Identify which cell holds the provided text, then report its [X, Y] central coordinate. 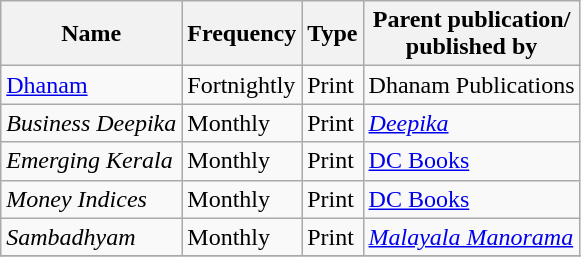
Dhanam Publications [472, 85]
Business Deepika [92, 123]
Sambadhyam [92, 237]
Dhanam [92, 85]
Name [92, 34]
Malayala Manorama [472, 237]
Frequency [242, 34]
Fortnightly [242, 85]
Deepika [472, 123]
Parent publication/published by [472, 34]
Money Indices [92, 199]
Emerging Kerala [92, 161]
Type [332, 34]
